Locate the cell with the specified text and output its (x, y) center coordinate. 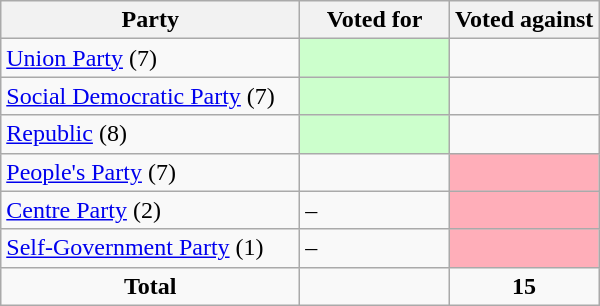
Self-Government Party (1) (150, 248)
15 (524, 286)
People's Party (7) (150, 172)
Total (150, 286)
Centre Party (2) (150, 210)
Social Democratic Party (7) (150, 96)
Republic (8) (150, 134)
Voted against (524, 20)
Union Party (7) (150, 58)
Party (150, 20)
Voted for (375, 20)
